Scan for the cell matching the given text and deliver its (X, Y) coordinate at center. 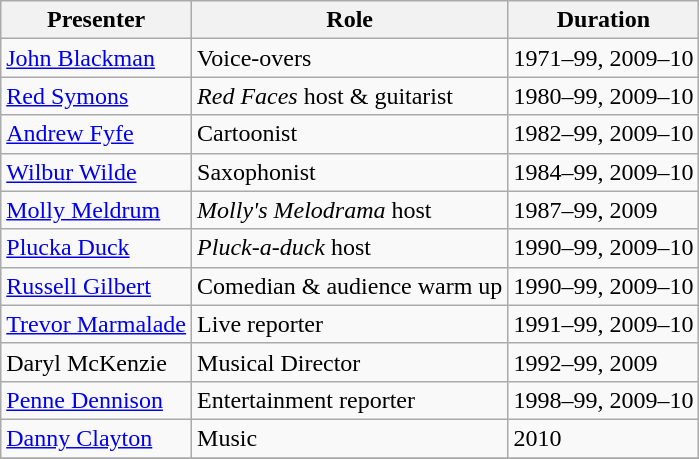
Daryl McKenzie (96, 362)
John Blackman (96, 58)
Andrew Fyfe (96, 134)
Cartoonist (350, 134)
Russell Gilbert (96, 286)
Duration (604, 20)
Live reporter (350, 324)
Penne Dennison (96, 400)
1992–99, 2009 (604, 362)
Trevor Marmalade (96, 324)
1980–99, 2009–10 (604, 96)
Molly's Melodrama host (350, 210)
Voice-overs (350, 58)
1987–99, 2009 (604, 210)
1984–99, 2009–10 (604, 172)
Entertainment reporter (350, 400)
Musical Director (350, 362)
Role (350, 20)
2010 (604, 438)
Danny Clayton (96, 438)
Music (350, 438)
1971–99, 2009–10 (604, 58)
Comedian & audience warm up (350, 286)
Wilbur Wilde (96, 172)
Red Faces host & guitarist (350, 96)
1991–99, 2009–10 (604, 324)
1998–99, 2009–10 (604, 400)
Molly Meldrum (96, 210)
Presenter (96, 20)
Pluck-a-duck host (350, 248)
Saxophonist (350, 172)
1982–99, 2009–10 (604, 134)
Red Symons (96, 96)
Plucka Duck (96, 248)
